Locate the cell with the specified text and output its (x, y) center coordinate. 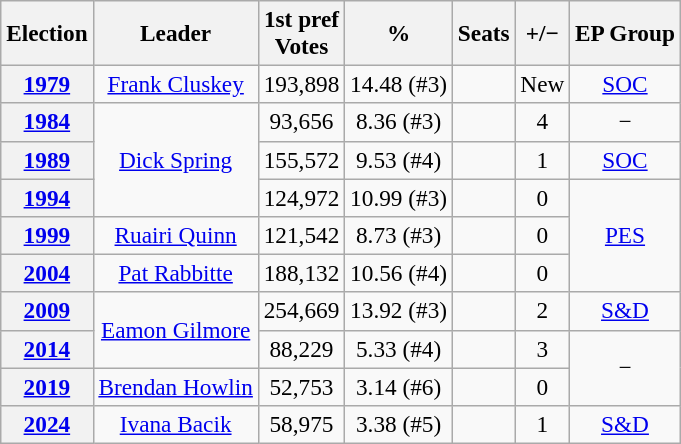
2 (542, 311)
124,972 (301, 197)
1st prefVotes (301, 32)
Pat Rabbitte (176, 273)
193,898 (301, 84)
Brendan Howlin (176, 386)
EP Group (626, 32)
58,975 (301, 424)
2024 (47, 424)
Leader (176, 32)
155,572 (301, 160)
88,229 (301, 349)
New (542, 84)
8.36 (#3) (399, 122)
13.92 (#3) (399, 311)
Seats (484, 32)
Frank Cluskey (176, 84)
Election (47, 32)
2014 (47, 349)
PES (626, 234)
Ivana Bacik (176, 424)
+/− (542, 32)
1994 (47, 197)
3.14 (#6) (399, 386)
1984 (47, 122)
Eamon Gilmore (176, 330)
2004 (47, 273)
188,132 (301, 273)
254,669 (301, 311)
3.38 (#5) (399, 424)
2019 (47, 386)
8.73 (#3) (399, 235)
9.53 (#4) (399, 160)
14.48 (#3) (399, 84)
Ruairi Quinn (176, 235)
10.56 (#4) (399, 273)
52,753 (301, 386)
% (399, 32)
121,542 (301, 235)
Dick Spring (176, 160)
4 (542, 122)
2009 (47, 311)
10.99 (#3) (399, 197)
93,656 (301, 122)
1989 (47, 160)
1999 (47, 235)
3 (542, 349)
5.33 (#4) (399, 349)
1979 (47, 84)
